Locate the cell with the specified text and output its [x, y] center coordinate. 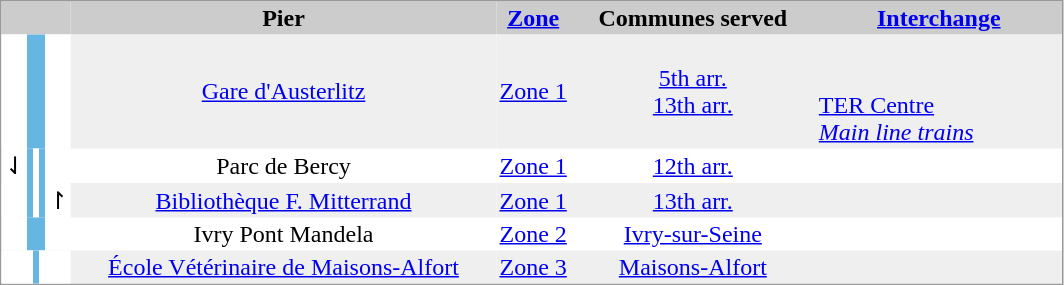
Maisons-Alfort [693, 266]
12th arr. [693, 165]
Zone 2 [532, 234]
⇃ [15, 165]
Parc de Bercy [283, 165]
Bibliothèque F. Mitterrand [283, 200]
Zone [532, 18]
Zone 3 [532, 266]
Pier [283, 18]
Interchange [939, 18]
Gare d'Austerlitz [283, 91]
5th arr.13th arr. [693, 91]
Ivry-sur-Seine [693, 234]
13th arr. [693, 200]
↾ [58, 200]
Ivry Pont Mandela [283, 234]
Communes served [693, 18]
TER CentreMain line trains [939, 91]
École Vétérinaire de Maisons-Alfort [283, 266]
